Return (X, Y) of the center of cell containing provided text 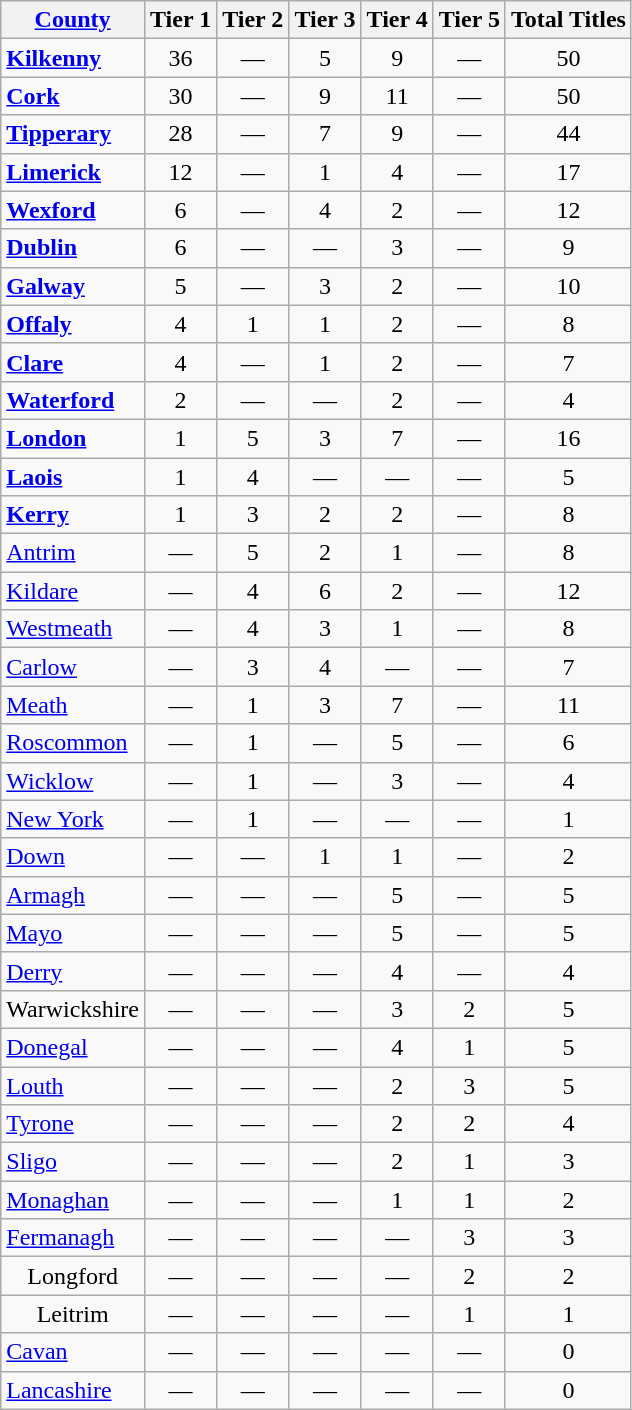
Armagh (73, 895)
County (73, 20)
Tier 2 (253, 20)
Kilkenny (73, 58)
44 (568, 134)
Sligo (73, 1162)
Westmeath (73, 629)
Lancashire (73, 1390)
Dublin (73, 248)
Fermanagh (73, 1238)
Tipperary (73, 134)
Mayo (73, 933)
New York (73, 819)
Tier 3 (325, 20)
Down (73, 857)
Offaly (73, 324)
Longford (73, 1276)
Kildare (73, 591)
16 (568, 438)
Tier 4 (397, 20)
Clare (73, 362)
36 (180, 58)
17 (568, 172)
Tyrone (73, 1124)
Donegal (73, 1047)
Wexford (73, 210)
Tier 1 (180, 20)
10 (568, 286)
Meath (73, 705)
Waterford (73, 400)
Total Titles (568, 20)
28 (180, 134)
Carlow (73, 667)
Kerry (73, 515)
Wicklow (73, 781)
Derry (73, 971)
30 (180, 96)
Cavan (73, 1352)
Cork (73, 96)
Galway (73, 286)
Louth (73, 1085)
London (73, 438)
Leitrim (73, 1314)
Tier 5 (469, 20)
Warwickshire (73, 1009)
Antrim (73, 553)
Laois (73, 477)
Monaghan (73, 1200)
Limerick (73, 172)
Roscommon (73, 743)
